Identify which cell holds the provided text, then report its [X, Y] central coordinate. 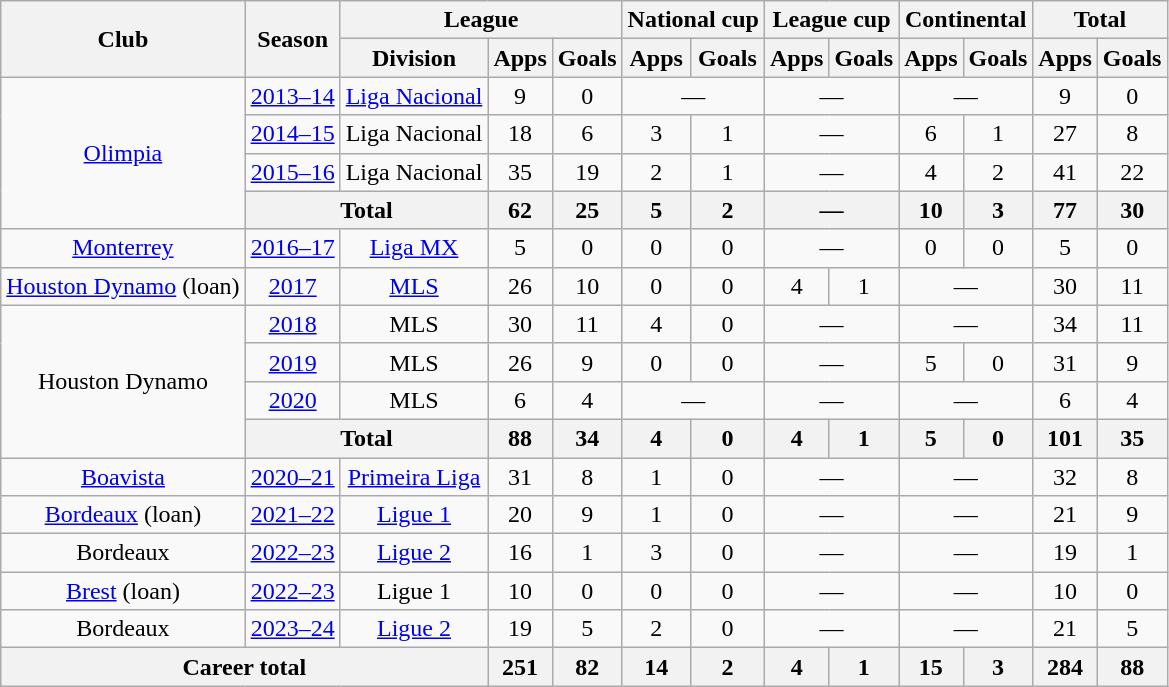
251 [520, 667]
Houston Dynamo (loan) [123, 286]
14 [656, 667]
Monterrey [123, 248]
2017 [292, 286]
Primeira Liga [414, 477]
Liga MX [414, 248]
77 [1065, 210]
82 [587, 667]
22 [1132, 172]
2015–16 [292, 172]
2023–24 [292, 629]
Boavista [123, 477]
18 [520, 134]
41 [1065, 172]
27 [1065, 134]
2013–14 [292, 96]
Olimpia [123, 153]
2014–15 [292, 134]
2021–22 [292, 515]
Bordeaux (loan) [123, 515]
Continental [966, 20]
Club [123, 39]
League [481, 20]
101 [1065, 438]
32 [1065, 477]
284 [1065, 667]
2019 [292, 362]
Division [414, 58]
15 [931, 667]
16 [520, 553]
2020–21 [292, 477]
Brest (loan) [123, 591]
2020 [292, 400]
20 [520, 515]
Houston Dynamo [123, 381]
National cup [693, 20]
62 [520, 210]
League cup [831, 20]
Season [292, 39]
2018 [292, 324]
Career total [244, 667]
25 [587, 210]
2016–17 [292, 248]
